Find where the given text appears and provide that cell's center as [x, y] coordinate. 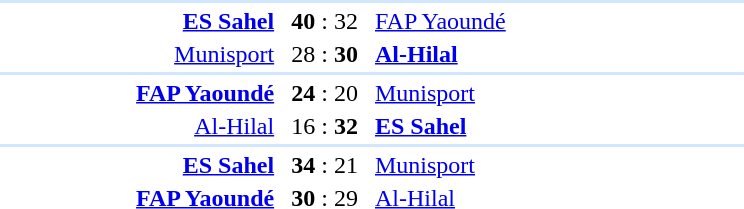
16 : 32 [325, 126]
28 : 30 [325, 54]
40 : 32 [325, 21]
34 : 21 [325, 165]
24 : 20 [325, 93]
